Identify which cell holds the provided text, then report its [x, y] central coordinate. 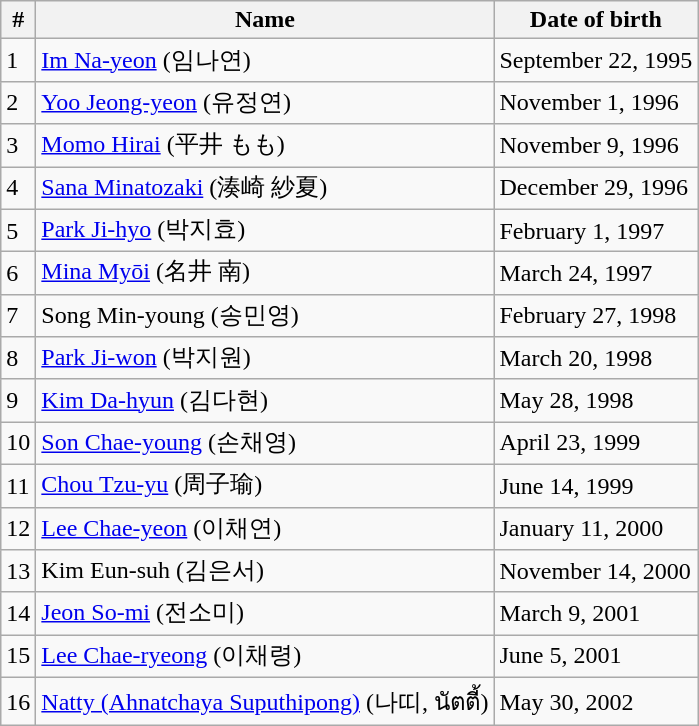
Son Chae-young (손채영) [265, 444]
Momo Hirai (平井 もも) [265, 146]
May 30, 2002 [596, 702]
Lee Chae-yeon (이채연) [265, 528]
February 27, 1998 [596, 316]
Lee Chae-ryeong (이채령) [265, 656]
Im Na-yeon (임나연) [265, 60]
14 [18, 614]
8 [18, 358]
Kim Eun-suh (김은서) [265, 572]
Kim Da-hyun (김다현) [265, 400]
11 [18, 486]
Park Ji-hyo (박지효) [265, 230]
Date of birth [596, 20]
November 14, 2000 [596, 572]
March 24, 1997 [596, 274]
February 1, 1997 [596, 230]
Chou Tzu-yu (周子瑜) [265, 486]
12 [18, 528]
5 [18, 230]
September 22, 1995 [596, 60]
November 9, 1996 [596, 146]
Name [265, 20]
April 23, 1999 [596, 444]
9 [18, 400]
June 14, 1999 [596, 486]
Park Ji-won (박지원) [265, 358]
March 20, 1998 [596, 358]
# [18, 20]
December 29, 1996 [596, 188]
Mina Myōi (名井 南) [265, 274]
4 [18, 188]
March 9, 2001 [596, 614]
Natty (Ahnatchaya Suputhipong) (나띠, นัตตี้) [265, 702]
15 [18, 656]
1 [18, 60]
13 [18, 572]
Sana Minatozaki (湊崎 紗夏) [265, 188]
10 [18, 444]
7 [18, 316]
16 [18, 702]
January 11, 2000 [596, 528]
November 1, 1996 [596, 102]
May 28, 1998 [596, 400]
Yoo Jeong-yeon (유정연) [265, 102]
Song Min-young (송민영) [265, 316]
June 5, 2001 [596, 656]
3 [18, 146]
2 [18, 102]
6 [18, 274]
Jeon So-mi (전소미) [265, 614]
